Output the [X, Y] coordinate of the center of the cell containing the given text.  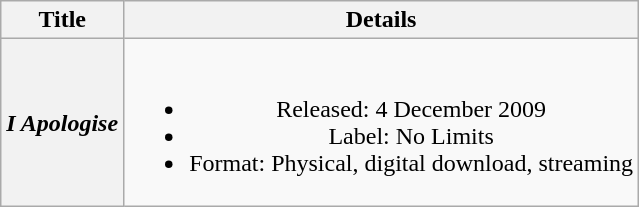
Title [62, 20]
Released: 4 December 2009Label: No LimitsFormat: Physical, digital download, streaming [382, 122]
Details [382, 20]
I Apologise [62, 122]
